Return (x, y) of the center of cell containing provided text 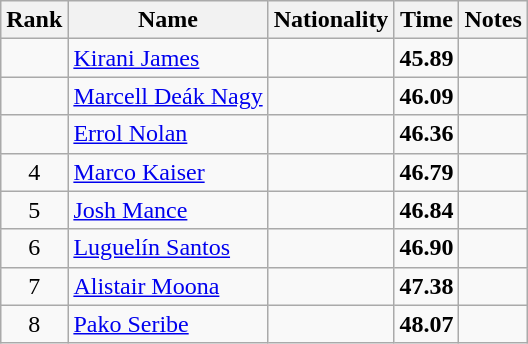
Rank (34, 20)
4 (34, 172)
Notes (493, 20)
48.07 (426, 324)
Name (168, 20)
8 (34, 324)
6 (34, 248)
Nationality (331, 20)
Alistair Moona (168, 286)
46.09 (426, 96)
Josh Mance (168, 210)
46.79 (426, 172)
46.90 (426, 248)
Time (426, 20)
5 (34, 210)
Luguelín Santos (168, 248)
45.89 (426, 58)
Marcell Deák Nagy (168, 96)
46.84 (426, 210)
Pako Seribe (168, 324)
Marco Kaiser (168, 172)
Errol Nolan (168, 134)
46.36 (426, 134)
47.38 (426, 286)
7 (34, 286)
Kirani James (168, 58)
